For the text-containing cell, return its midpoint in (x, y) coordinate format. 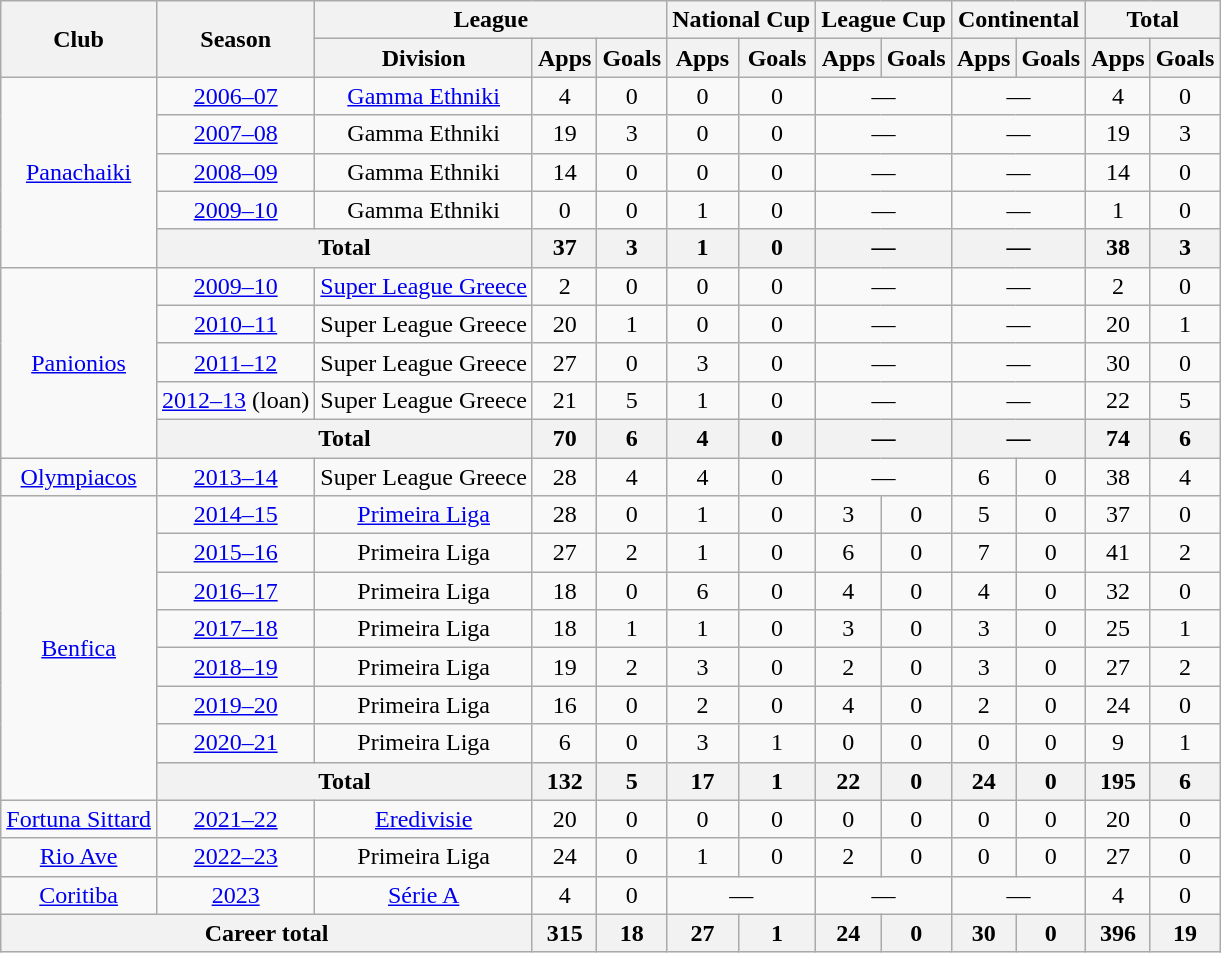
41 (1118, 553)
Panachaiki (79, 172)
Série A (424, 895)
7 (983, 553)
2017–18 (235, 629)
2008–09 (235, 172)
Rio Ave (79, 857)
2012–13 (loan) (235, 400)
Coritiba (79, 895)
25 (1118, 629)
Benfica (79, 648)
2019–20 (235, 705)
Career total (267, 933)
2007–08 (235, 134)
2010–11 (235, 324)
74 (1118, 438)
2023 (235, 895)
Continental (1018, 20)
2014–15 (235, 515)
Season (235, 39)
Eredivisie (424, 819)
Panionios (79, 362)
2006–07 (235, 96)
16 (564, 705)
315 (564, 933)
2016–17 (235, 591)
League Cup (884, 20)
National Cup (742, 20)
70 (564, 438)
Division (424, 58)
Fortuna Sittard (79, 819)
32 (1118, 591)
2018–19 (235, 667)
21 (564, 400)
2021–22 (235, 819)
2011–12 (235, 362)
Olympiacos (79, 477)
2022–23 (235, 857)
2015–16 (235, 553)
195 (1118, 781)
2013–14 (235, 477)
Club (79, 39)
2020–21 (235, 743)
9 (1118, 743)
396 (1118, 933)
League (491, 20)
17 (703, 781)
132 (564, 781)
